Capture the cell that displays the provided text and extract its (x, y) central coordinate. 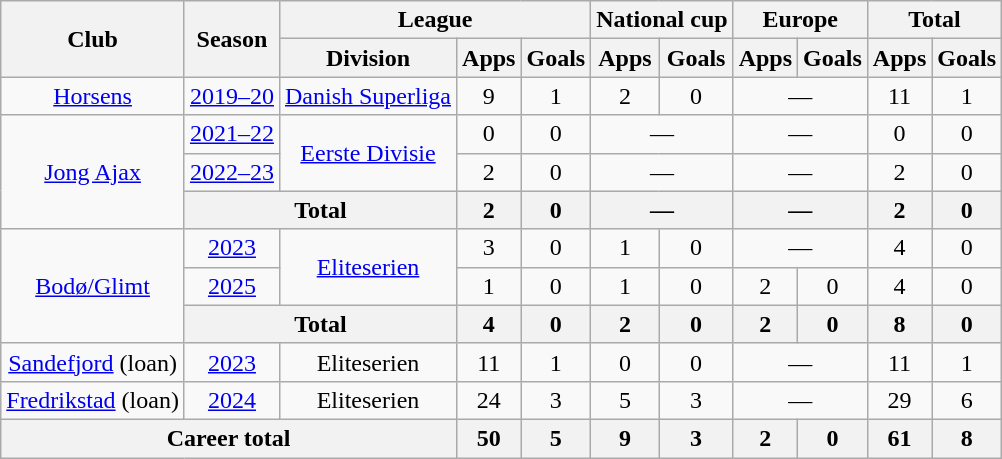
Bodø/Glimt (93, 286)
Club (93, 39)
6 (967, 400)
61 (899, 438)
24 (489, 400)
2021–22 (232, 134)
Sandefjord (loan) (93, 362)
League (434, 20)
Division (368, 58)
Eerste Divisie (368, 153)
National cup (662, 20)
2024 (232, 400)
29 (899, 400)
2019–20 (232, 96)
2022–23 (232, 172)
Season (232, 39)
Europe (800, 20)
Danish Superliga (368, 96)
2025 (232, 286)
50 (489, 438)
Horsens (93, 96)
Jong Ajax (93, 172)
Career total (229, 438)
Fredrikstad (loan) (93, 400)
